Detect which cell encompasses the target text, then output its (x, y) center coordinate. 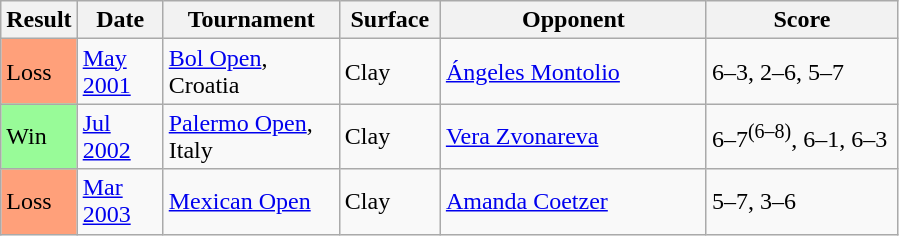
Amanda Coetzer (573, 202)
Ángeles Montolio (573, 72)
6–7(6–8), 6–1, 6–3 (802, 136)
Vera Zvonareva (573, 136)
Tournament (251, 20)
6–3, 2–6, 5–7 (802, 72)
Opponent (573, 20)
Date (120, 20)
Bol Open, Croatia (251, 72)
Mar 2003 (120, 202)
Score (802, 20)
Palermo Open, Italy (251, 136)
Jul 2002 (120, 136)
May 2001 (120, 72)
5–7, 3–6 (802, 202)
Surface (390, 20)
Result (39, 20)
Mexican Open (251, 202)
Win (39, 136)
